Return [X, Y] of the center of cell containing provided text 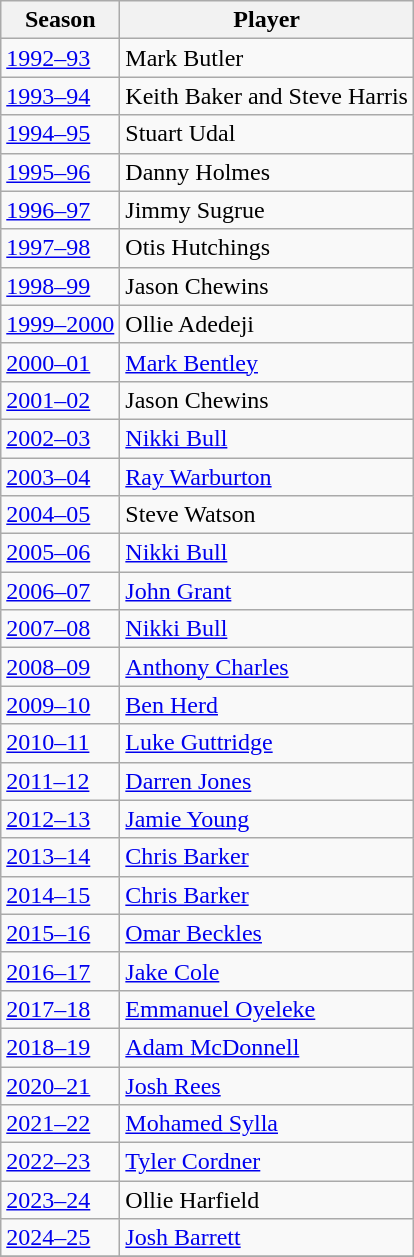
Jake Cole [267, 971]
2004–05 [60, 515]
Jamie Young [267, 819]
Ollie Harfield [267, 1200]
2008–09 [60, 667]
Jimmy Sugrue [267, 210]
Player [267, 20]
2014–15 [60, 895]
2009–10 [60, 705]
Ben Herd [267, 705]
2005–06 [60, 553]
1995–96 [60, 172]
Anthony Charles [267, 667]
Otis Hutchings [267, 248]
2002–03 [60, 438]
John Grant [267, 591]
2001–02 [60, 400]
2023–24 [60, 1200]
2016–17 [60, 971]
Omar Beckles [267, 933]
1996–97 [60, 210]
2011–12 [60, 781]
1994–95 [60, 134]
1998–99 [60, 286]
2000–01 [60, 362]
Ollie Adedeji [267, 324]
Adam McDonnell [267, 1047]
2021–22 [60, 1124]
Mark Bentley [267, 362]
Emmanuel Oyeleke [267, 1009]
Josh Rees [267, 1085]
2006–07 [60, 591]
Season [60, 20]
2022–23 [60, 1162]
Stuart Udal [267, 134]
2018–19 [60, 1047]
2007–08 [60, 629]
1992–93 [60, 58]
2024–25 [60, 1238]
2015–16 [60, 933]
2010–11 [60, 743]
1993–94 [60, 96]
2012–13 [60, 819]
Darren Jones [267, 781]
Danny Holmes [267, 172]
Josh Barrett [267, 1238]
1997–98 [60, 248]
Ray Warburton [267, 477]
2003–04 [60, 477]
2020–21 [60, 1085]
Tyler Cordner [267, 1162]
Keith Baker and Steve Harris [267, 96]
1999–2000 [60, 324]
Mark Butler [267, 58]
Luke Guttridge [267, 743]
2013–14 [60, 857]
2017–18 [60, 1009]
Steve Watson [267, 515]
Mohamed Sylla [267, 1124]
